Extract the [x, y] coordinate from the center of the cell holding the provided text.  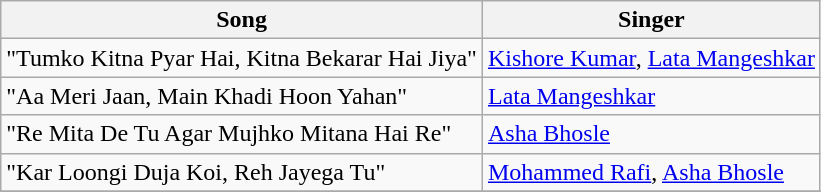
"Kar Loongi Duja Koi, Reh Jayega Tu" [242, 172]
Asha Bhosle [651, 134]
Lata Mangeshkar [651, 96]
Singer [651, 20]
Song [242, 20]
"Aa Meri Jaan, Main Khadi Hoon Yahan" [242, 96]
"Re Mita De Tu Agar Mujhko Mitana Hai Re" [242, 134]
Kishore Kumar, Lata Mangeshkar [651, 58]
"Tumko Kitna Pyar Hai, Kitna Bekarar Hai Jiya" [242, 58]
Mohammed Rafi, Asha Bhosle [651, 172]
